Return the [x, y] coordinate for the center point of the cell that contains the specified text.  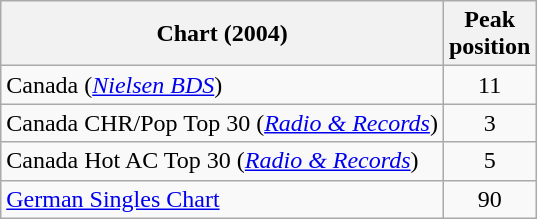
Chart (2004) [222, 34]
11 [489, 85]
5 [489, 161]
3 [489, 123]
Canada (Nielsen BDS) [222, 85]
Canada CHR/Pop Top 30 (Radio & Records) [222, 123]
German Singles Chart [222, 199]
90 [489, 199]
Canada Hot AC Top 30 (Radio & Records) [222, 161]
Peakposition [489, 34]
